From the cell containing the given text, extract its center point as [X, Y] coordinate. 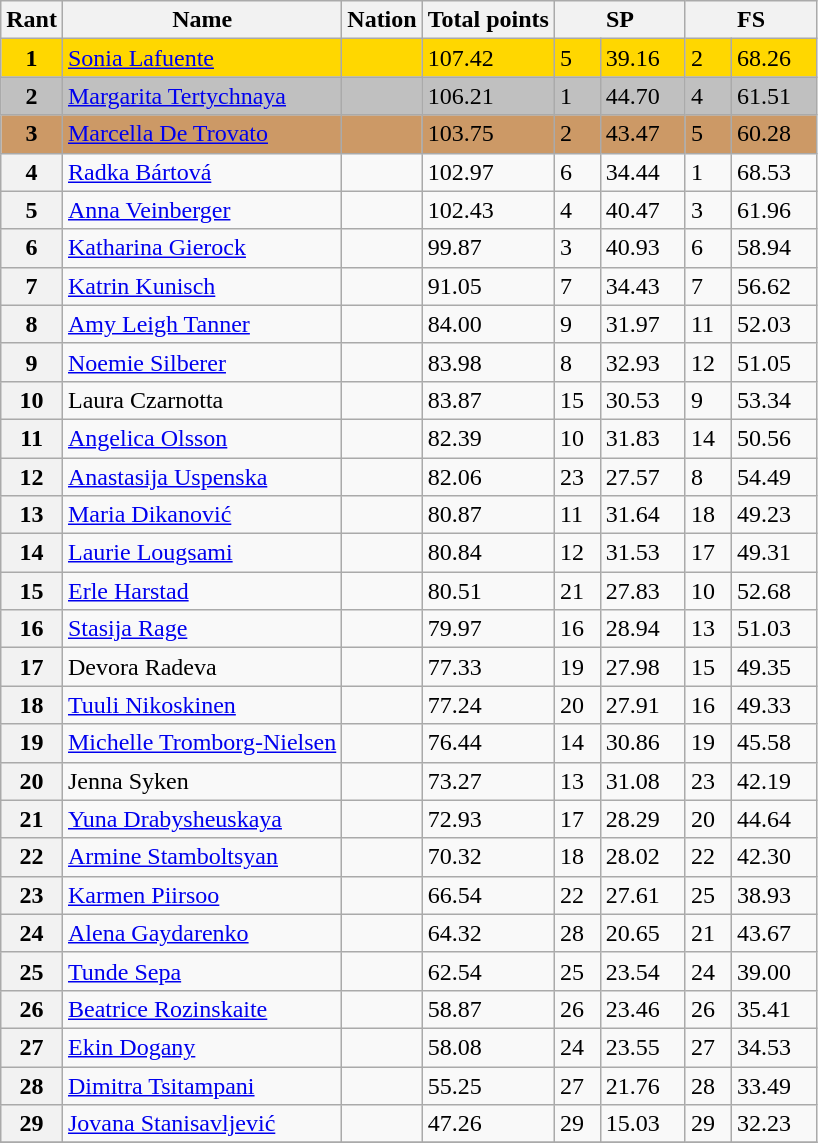
83.98 [488, 362]
15.03 [642, 1124]
49.33 [774, 705]
107.42 [488, 58]
31.97 [642, 324]
39.16 [642, 58]
30.53 [642, 400]
47.26 [488, 1124]
Tunde Sepa [202, 971]
55.25 [488, 1085]
Tuuli Nikoskinen [202, 705]
Anastasija Uspenska [202, 477]
Dimitra Tsitampani [202, 1085]
Jenna Syken [202, 781]
Radka Bártová [202, 172]
38.93 [774, 895]
44.70 [642, 96]
32.23 [774, 1124]
Katharina Gierock [202, 248]
Total points [488, 20]
42.30 [774, 857]
51.05 [774, 362]
34.53 [774, 1047]
31.64 [642, 515]
58.87 [488, 1009]
Devora Radeva [202, 667]
58.94 [774, 248]
50.56 [774, 438]
Rant [32, 20]
54.49 [774, 477]
43.47 [642, 134]
Erle Harstad [202, 591]
106.21 [488, 96]
28.94 [642, 629]
Ekin Dogany [202, 1047]
30.86 [642, 743]
34.44 [642, 172]
27.98 [642, 667]
27.91 [642, 705]
28.02 [642, 857]
31.83 [642, 438]
66.54 [488, 895]
Anna Veinberger [202, 210]
32.93 [642, 362]
51.03 [774, 629]
99.87 [488, 248]
60.28 [774, 134]
52.68 [774, 591]
23.54 [642, 971]
52.03 [774, 324]
58.08 [488, 1047]
83.87 [488, 400]
27.61 [642, 895]
Karmen Piirsoo [202, 895]
77.24 [488, 705]
Katrin Kunisch [202, 286]
80.51 [488, 591]
76.44 [488, 743]
Laura Czarnotta [202, 400]
40.93 [642, 248]
35.41 [774, 1009]
Alena Gaydarenko [202, 933]
Yuna Drabysheuskaya [202, 819]
SP [620, 20]
34.43 [642, 286]
33.49 [774, 1085]
70.32 [488, 857]
53.34 [774, 400]
79.97 [488, 629]
61.51 [774, 96]
80.84 [488, 553]
49.31 [774, 553]
23.55 [642, 1047]
72.93 [488, 819]
102.97 [488, 172]
23.46 [642, 1009]
Amy Leigh Tanner [202, 324]
68.26 [774, 58]
Name [202, 20]
80.87 [488, 515]
82.06 [488, 477]
31.53 [642, 553]
Sonia Lafuente [202, 58]
73.27 [488, 781]
Angelica Olsson [202, 438]
Jovana Stanisavljević [202, 1124]
FS [750, 20]
91.05 [488, 286]
49.23 [774, 515]
21.76 [642, 1085]
Nation [382, 20]
42.19 [774, 781]
103.75 [488, 134]
64.32 [488, 933]
102.43 [488, 210]
28.29 [642, 819]
82.39 [488, 438]
Beatrice Rozinskaite [202, 1009]
Armine Stamboltsyan [202, 857]
27.83 [642, 591]
Margarita Tertychnaya [202, 96]
31.08 [642, 781]
Stasija Rage [202, 629]
Laurie Lougsami [202, 553]
49.35 [774, 667]
40.47 [642, 210]
Maria Dikanović [202, 515]
Michelle Tromborg-Nielsen [202, 743]
39.00 [774, 971]
27.57 [642, 477]
Marcella De Trovato [202, 134]
62.54 [488, 971]
84.00 [488, 324]
45.58 [774, 743]
61.96 [774, 210]
43.67 [774, 933]
56.62 [774, 286]
77.33 [488, 667]
20.65 [642, 933]
Noemie Silberer [202, 362]
68.53 [774, 172]
44.64 [774, 819]
